Output the [x, y] coordinate of the center of the cell containing the given text.  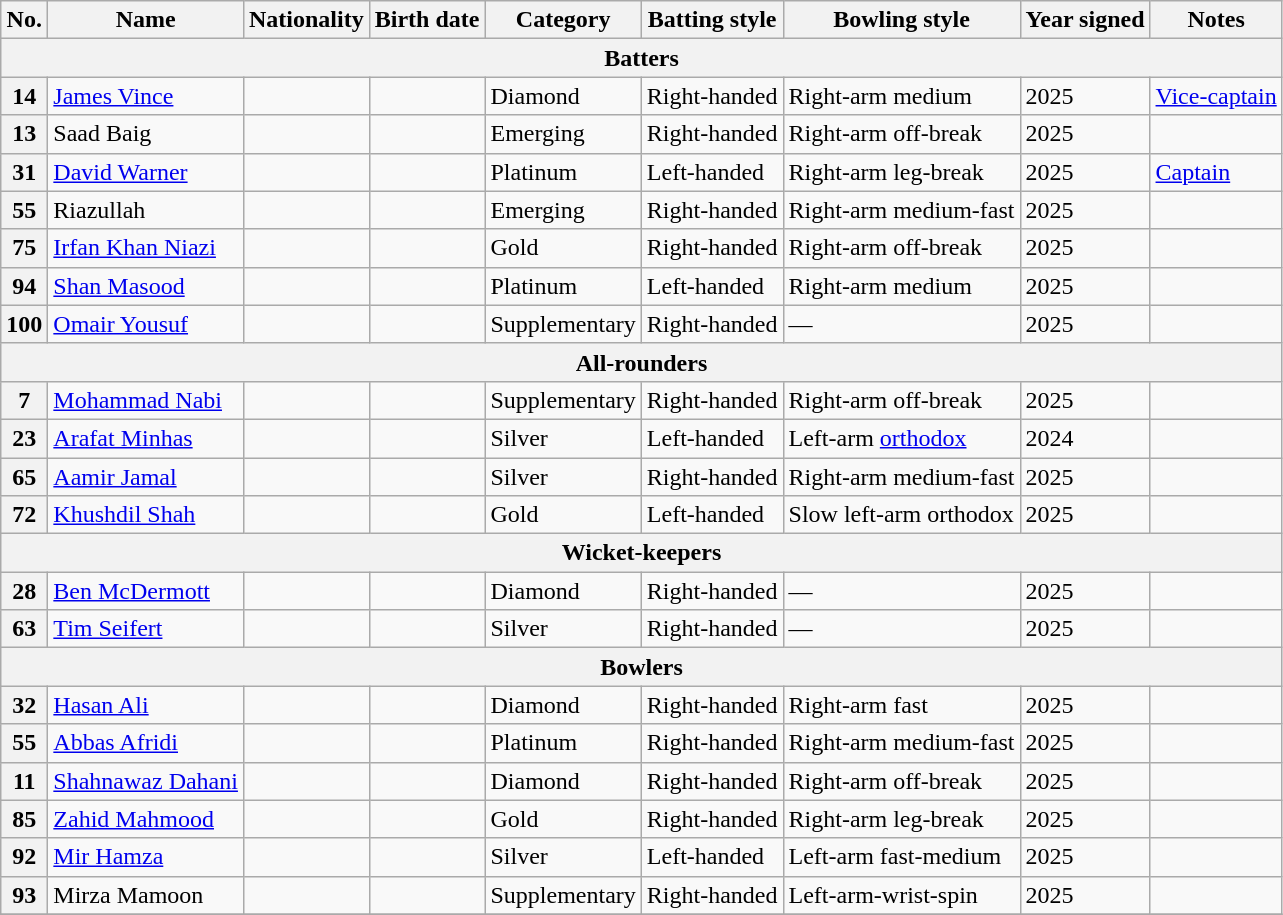
72 [24, 515]
Year signed [1085, 20]
Bowling style [902, 20]
63 [24, 629]
Riazullah [146, 210]
92 [24, 857]
Slow left-arm orthodox [902, 515]
James Vince [146, 96]
93 [24, 895]
Abbas Afridi [146, 743]
Hasan Ali [146, 705]
Batting style [712, 20]
Vice-captain [1216, 96]
Shahnawaz Dahani [146, 781]
Mirza Mamoon [146, 895]
32 [24, 705]
Left-arm fast-medium [902, 857]
31 [24, 172]
Arafat Minhas [146, 438]
Saad Baig [146, 134]
Aamir Jamal [146, 477]
Mir Hamza [146, 857]
23 [24, 438]
Bowlers [642, 667]
85 [24, 819]
Ben McDermott [146, 591]
Tim Seifert [146, 629]
Batters [642, 58]
Nationality [306, 20]
7 [24, 400]
13 [24, 134]
Left-arm-wrist-spin [902, 895]
David Warner [146, 172]
Omair Yousuf [146, 324]
11 [24, 781]
65 [24, 477]
100 [24, 324]
Captain [1216, 172]
Right-arm fast [902, 705]
Irfan Khan Niazi [146, 248]
All-rounders [642, 362]
28 [24, 591]
Category [563, 20]
Notes [1216, 20]
2024 [1085, 438]
Khushdil Shah [146, 515]
Wicket-keepers [642, 553]
Shan Masood [146, 286]
Zahid Mahmood [146, 819]
No. [24, 20]
75 [24, 248]
Name [146, 20]
Left-arm orthodox [902, 438]
94 [24, 286]
Birth date [427, 20]
14 [24, 96]
Mohammad Nabi [146, 400]
